Detect which cell encompasses the target text, then output its [x, y] center coordinate. 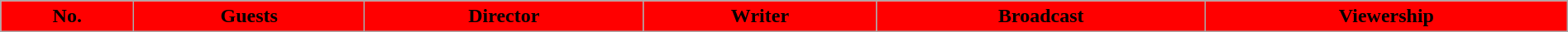
No. [68, 16]
Director [504, 16]
Viewership [1387, 16]
Guests [250, 16]
Writer [760, 16]
Broadcast [1041, 16]
